Return the (x, y) coordinate for the center point of the cell that contains the specified text.  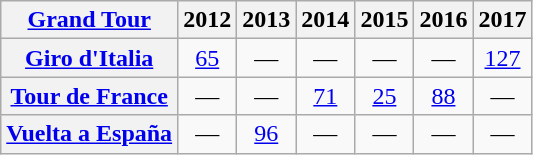
Vuelta a España (90, 134)
2016 (444, 20)
25 (384, 96)
2017 (502, 20)
127 (502, 58)
2014 (326, 20)
Giro d'Italia (90, 58)
2012 (208, 20)
96 (266, 134)
2013 (266, 20)
71 (326, 96)
Tour de France (90, 96)
2015 (384, 20)
65 (208, 58)
Grand Tour (90, 20)
88 (444, 96)
